Find where the given text appears and provide that cell's center as (x, y) coordinate. 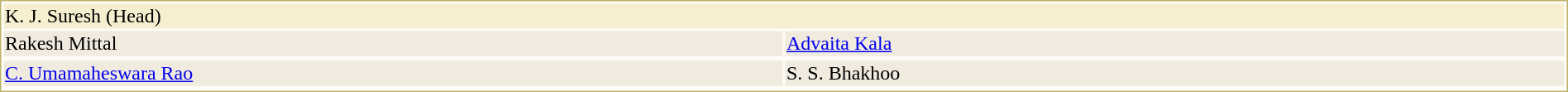
K. J. Suresh (Head) (784, 16)
Advaita Kala (1175, 44)
S. S. Bhakhoo (1175, 74)
C. Umamaheswara Rao (393, 74)
Rakesh Mittal (393, 44)
